Locate the cell with the specified text and output its [X, Y] center coordinate. 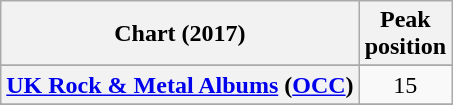
UK Rock & Metal Albums (OCC) [180, 85]
15 [405, 85]
Chart (2017) [180, 34]
Peak position [405, 34]
